For the text-containing cell, return its midpoint in [X, Y] coordinate format. 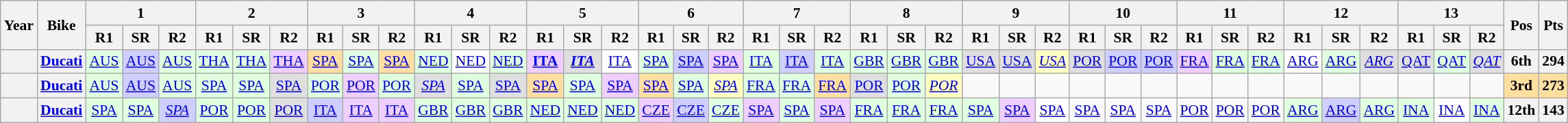
9 [1016, 13]
12th [1521, 111]
3 [361, 13]
1 [140, 13]
Year [19, 25]
4 [471, 13]
5 [582, 13]
12 [1341, 13]
3rd [1521, 86]
Pts [1554, 25]
273 [1554, 86]
8 [906, 13]
294 [1554, 61]
13 [1451, 13]
2 [251, 13]
143 [1554, 111]
6 [690, 13]
10 [1123, 13]
Bike [62, 25]
6th [1521, 61]
11 [1230, 13]
7 [797, 13]
Pos [1521, 25]
